Locate the cell with the specified text and output its [X, Y] center coordinate. 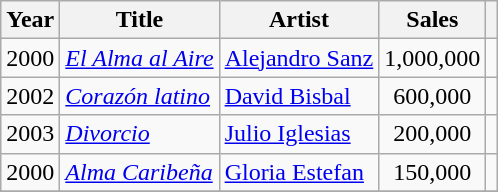
Alma Caribeña [140, 172]
Alejandro Sanz [299, 58]
Year [30, 20]
2002 [30, 96]
Title [140, 20]
150,000 [432, 172]
1,000,000 [432, 58]
Corazón latino [140, 96]
El Alma al Aire [140, 58]
Artist [299, 20]
Gloria Estefan [299, 172]
Divorcio [140, 134]
200,000 [432, 134]
Julio Iglesias [299, 134]
600,000 [432, 96]
David Bisbal [299, 96]
Sales [432, 20]
2003 [30, 134]
